From the cell containing the given text, extract its center point as (x, y) coordinate. 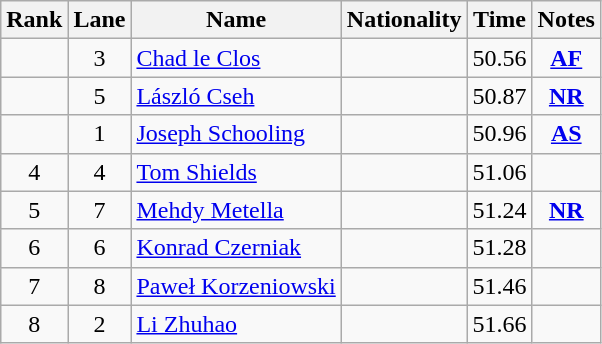
1 (100, 134)
51.06 (500, 172)
50.56 (500, 58)
Paweł Korzeniowski (236, 286)
AS (566, 134)
Time (500, 20)
50.87 (500, 96)
2 (100, 324)
Rank (34, 20)
Name (236, 20)
Notes (566, 20)
51.24 (500, 210)
Konrad Czerniak (236, 248)
Lane (100, 20)
Mehdy Metella (236, 210)
Nationality (404, 20)
51.66 (500, 324)
51.46 (500, 286)
Tom Shields (236, 172)
Chad le Clos (236, 58)
László Cseh (236, 96)
Li Zhuhao (236, 324)
3 (100, 58)
50.96 (500, 134)
AF (566, 58)
51.28 (500, 248)
Joseph Schooling (236, 134)
